Identify which cell holds the provided text, then report its (X, Y) central coordinate. 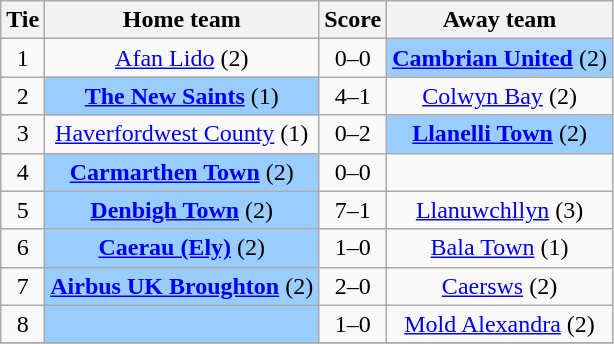
Mold Alexandra (2) (500, 324)
Cambrian United (2) (500, 58)
6 (23, 248)
0–2 (353, 134)
Score (353, 20)
Caerau (Ely) (2) (182, 248)
8 (23, 324)
4–1 (353, 96)
Airbus UK Broughton (2) (182, 286)
4 (23, 172)
1 (23, 58)
Colwyn Bay (2) (500, 96)
Llanelli Town (2) (500, 134)
5 (23, 210)
Tie (23, 20)
Bala Town (1) (500, 248)
Away team (500, 20)
Denbigh Town (2) (182, 210)
Haverfordwest County (1) (182, 134)
Carmarthen Town (2) (182, 172)
3 (23, 134)
7–1 (353, 210)
2 (23, 96)
Caersws (2) (500, 286)
Afan Lido (2) (182, 58)
7 (23, 286)
Llanuwchllyn (3) (500, 210)
The New Saints (1) (182, 96)
Home team (182, 20)
2–0 (353, 286)
